Output the [X, Y] coordinate of the center of the cell containing the given text.  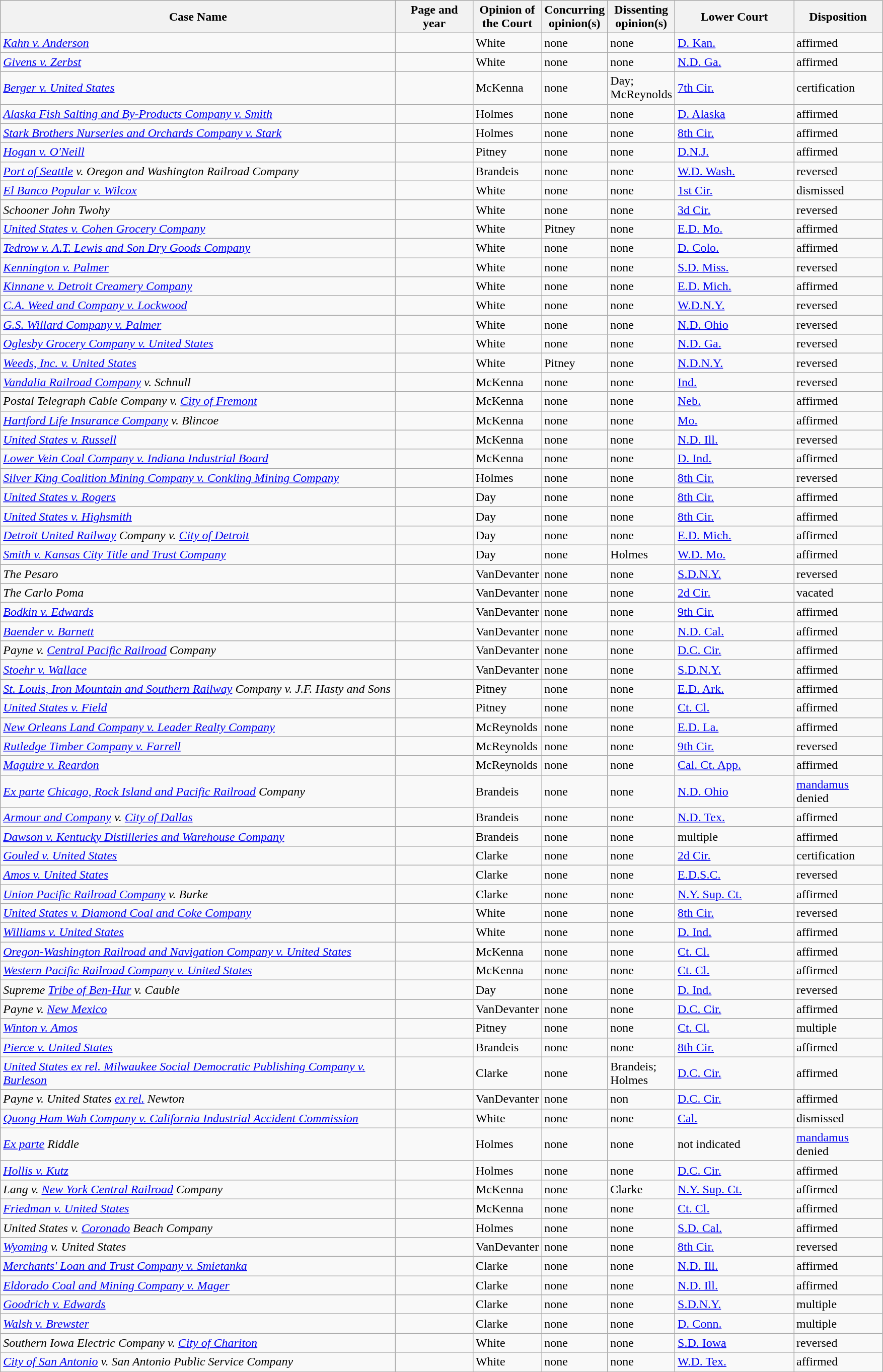
Detroit United Railway Company v. City of Detroit [198, 535]
E.D.S.C. [734, 875]
Southern Iowa Electric Company v. City of Chariton [198, 1343]
Ind. [734, 382]
Mo. [734, 420]
Schooner John Twohy [198, 209]
Baender v. Barnett [198, 631]
D. Alaska [734, 114]
N.D.N.Y. [734, 363]
Port of Seattle v. Oregon and Washington Railroad Company [198, 171]
El Banco Popular v. Wilcox [198, 190]
Williams v. United States [198, 932]
Cal. [734, 1118]
Berger v. United States [198, 88]
Payne v. United States ex rel. Newton [198, 1099]
Lang v. New York Central Railroad Company [198, 1189]
United States v. Diamond Coal and Coke Company [198, 913]
Kahn v. Anderson [198, 43]
United States v. Coronado Beach Company [198, 1228]
Tedrow v. A.T. Lewis and Son Dry Goods Company [198, 248]
Day; McReynolds [641, 88]
S.D. Miss. [734, 267]
Pierce v. United States [198, 1047]
United States v. Rogers [198, 497]
Payne v. New Mexico [198, 1009]
D. Conn. [734, 1324]
N.D. Tex. [734, 817]
Rutledge Timber Company v. Farrell [198, 746]
D.N.J. [734, 152]
Neb. [734, 401]
Stoehr v. Wallace [198, 670]
Lower Vein Coal Company v. Indiana Industrial Board [198, 459]
W.D. Tex. [734, 1362]
City of San Antonio v. San Antonio Public Service Company [198, 1362]
C.A. Weed and Company v. Lockwood [198, 306]
Disposition [838, 17]
Eldorado Coal and Mining Company v. Mager [198, 1285]
W.D. Mo. [734, 554]
New Orleans Land Company v. Leader Realty Company [198, 727]
Hollis v. Kutz [198, 1170]
Givens v. Zerbst [198, 62]
Opinion of the Court [507, 17]
D. Colo. [734, 248]
Western Pacific Railroad Company v. United States [198, 971]
W.D. Wash. [734, 171]
not indicated [734, 1144]
Maguire v. Reardon [198, 765]
S.D. Cal. [734, 1228]
Smith v. Kansas City Title and Trust Company [198, 554]
Walsh v. Brewster [198, 1324]
United States v. Field [198, 708]
Union Pacific Railroad Company v. Burke [198, 894]
Stark Brothers Nurseries and Orchards Company v. Stark [198, 133]
3d Cir. [734, 209]
Armour and Company v. City of Dallas [198, 817]
Hartford Life Insurance Company v. Blincoe [198, 420]
Friedman v. United States [198, 1208]
Amos v. United States [198, 875]
Ex parte Riddle [198, 1144]
E.D. La. [734, 727]
Lower Court [734, 17]
Silver King Coalition Mining Company v. Conkling Mining Company [198, 478]
The Carlo Poma [198, 593]
United States v. Highsmith [198, 516]
Page and year [434, 17]
G.S. Willard Company v. Palmer [198, 325]
Goodrich v. Edwards [198, 1305]
Oglesby Grocery Company v. United States [198, 344]
Winton v. Amos [198, 1028]
Cal. Ct. App. [734, 765]
Brandeis; Holmes [641, 1073]
Payne v. Central Pacific Railroad Company [198, 651]
Weeds, Inc. v. United States [198, 363]
Kennington v. Palmer [198, 267]
Dawson v. Kentucky Distilleries and Warehouse Company [198, 836]
Oregon-Washington Railroad and Navigation Company v. United States [198, 952]
Wyoming v. United States [198, 1247]
Quong Ham Wah Company v. California Industrial Accident Commission [198, 1118]
Postal Telegraph Cable Company v. City of Fremont [198, 401]
Merchants' Loan and Trust Company v. Smietanka [198, 1266]
N.D. Cal. [734, 631]
Case Name [198, 17]
E.D. Ark. [734, 689]
Supreme Tribe of Ben-Hur v. Cauble [198, 990]
Dissenting opinion(s) [641, 17]
The Pesaro [198, 573]
D. Kan. [734, 43]
Kinnane v. Detroit Creamery Company [198, 286]
E.D. Mo. [734, 229]
St. Louis, Iron Mountain and Southern Railway Company v. J.F. Hasty and Sons [198, 689]
United States v. Russell [198, 440]
United States v. Cohen Grocery Company [198, 229]
non [641, 1099]
Gouled v. United States [198, 855]
W.D.N.Y. [734, 306]
United States ex rel. Milwaukee Social Democratic Publishing Company v. Burleson [198, 1073]
Bodkin v. Edwards [198, 612]
Hogan v. O'Neill [198, 152]
Vandalia Railroad Company v. Schnull [198, 382]
7th Cir. [734, 88]
1st Cir. [734, 190]
Ex parte Chicago, Rock Island and Pacific Railroad Company [198, 791]
Alaska Fish Salting and By-Products Company v. Smith [198, 114]
vacated [838, 593]
S.D. Iowa [734, 1343]
Concurring opinion(s) [575, 17]
